Find where the given text appears and provide that cell's center as [X, Y] coordinate. 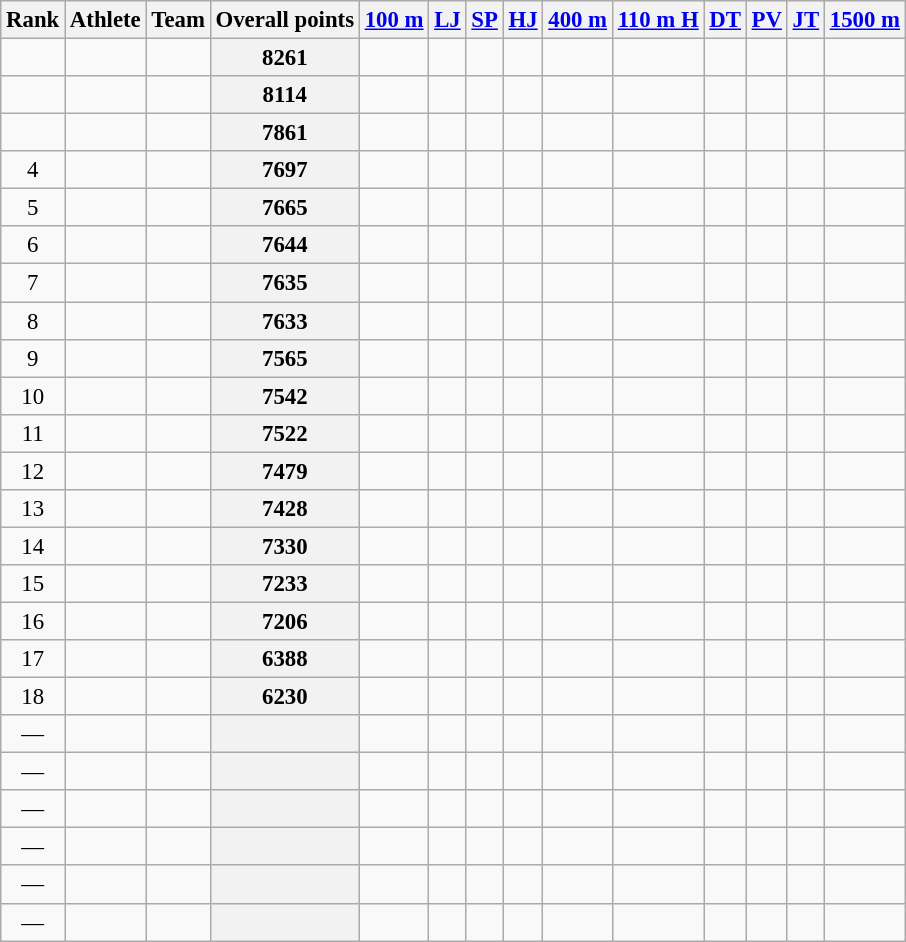
LJ [448, 20]
7479 [284, 471]
6 [33, 245]
7522 [284, 433]
8261 [284, 58]
7330 [284, 546]
7635 [284, 283]
6388 [284, 659]
6230 [284, 697]
14 [33, 546]
7697 [284, 170]
Rank [33, 20]
1500 m [864, 20]
8 [33, 321]
18 [33, 697]
7633 [284, 321]
7206 [284, 621]
16 [33, 621]
PV [766, 20]
7 [33, 283]
110 m H [658, 20]
7233 [284, 584]
8114 [284, 95]
7542 [284, 396]
HJ [523, 20]
4 [33, 170]
7428 [284, 509]
17 [33, 659]
Overall points [284, 20]
11 [33, 433]
100 m [394, 20]
SP [484, 20]
7644 [284, 245]
7665 [284, 208]
10 [33, 396]
12 [33, 471]
JT [806, 20]
Team [178, 20]
15 [33, 584]
7861 [284, 133]
400 m [578, 20]
5 [33, 208]
13 [33, 509]
9 [33, 358]
DT [725, 20]
7565 [284, 358]
Athlete [106, 20]
